Pinpoint the cell where the given text exists, returning its [X, Y] midpoint coordinate. 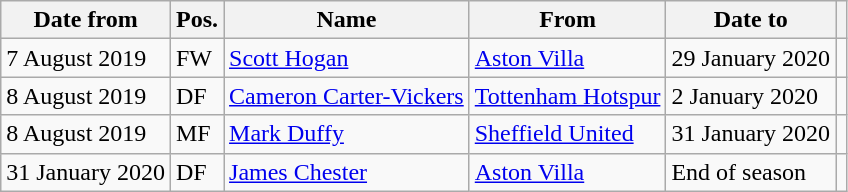
Pos. [196, 20]
Cameron Carter-Vickers [347, 96]
Sheffield United [568, 134]
2 January 2020 [751, 96]
MF [196, 134]
Scott Hogan [347, 58]
James Chester [347, 172]
Tottenham Hotspur [568, 96]
Mark Duffy [347, 134]
7 August 2019 [86, 58]
From [568, 20]
Name [347, 20]
End of season [751, 172]
29 January 2020 [751, 58]
FW [196, 58]
Date from [86, 20]
Date to [751, 20]
